Detect which cell encompasses the target text, then output its [x, y] center coordinate. 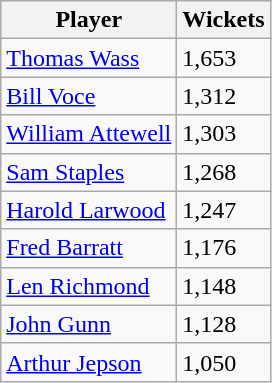
Sam Staples [89, 172]
1,128 [224, 324]
1,050 [224, 362]
1,247 [224, 210]
Harold Larwood [89, 210]
Bill Voce [89, 96]
Arthur Jepson [89, 362]
1,268 [224, 172]
Len Richmond [89, 286]
1,176 [224, 248]
John Gunn [89, 324]
Player [89, 20]
William Attewell [89, 134]
Fred Barratt [89, 248]
1,148 [224, 286]
1,653 [224, 58]
Thomas Wass [89, 58]
1,312 [224, 96]
1,303 [224, 134]
Wickets [224, 20]
